Return the (X, Y) coordinate for the center point of the cell that contains the specified text.  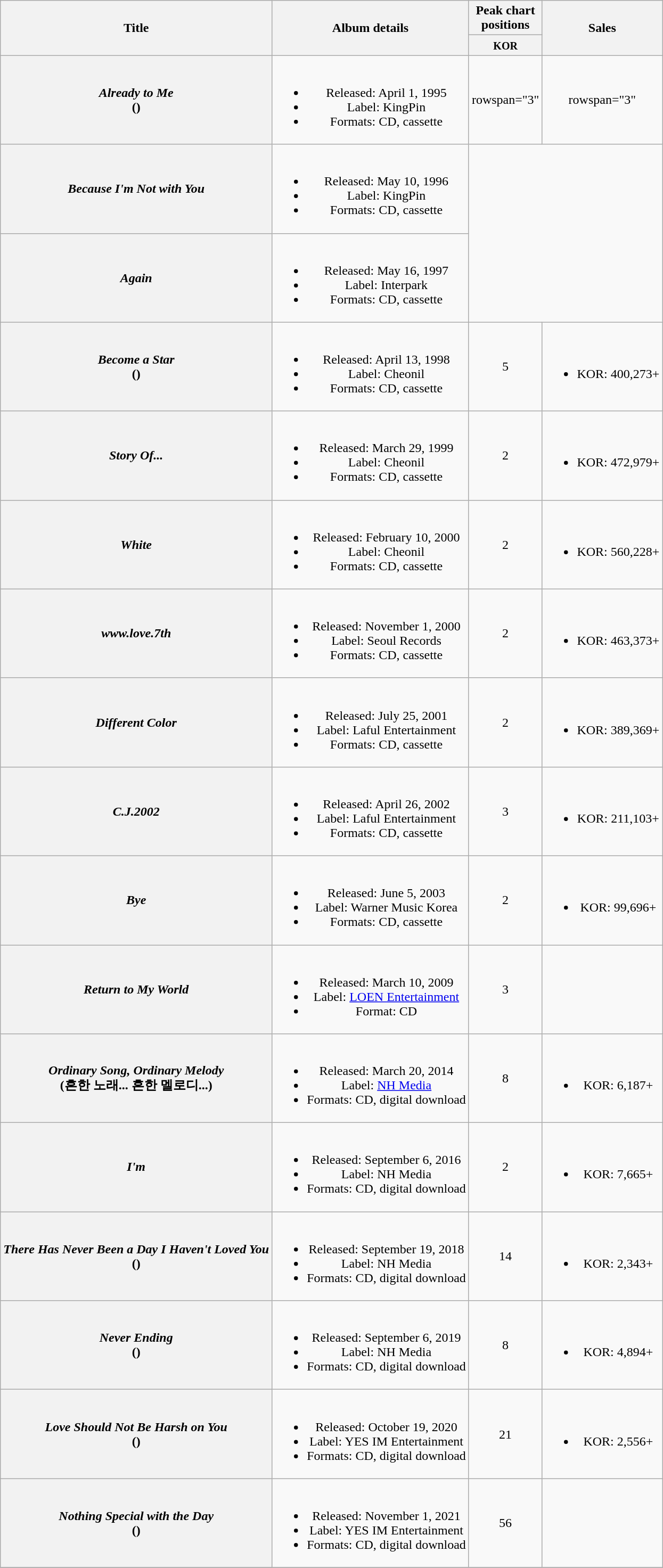
56 (505, 1523)
Ordinary Song, Ordinary Melody(흔한 노래... 흔한 멜로디...) (136, 1079)
Return to My World (136, 989)
Released: September 19, 2018Label: NH MediaFormats: CD, digital download (371, 1257)
Album details (371, 28)
KOR: 472,979+ (602, 456)
Released: November 1, 2000Label: Seoul RecordsFormats: CD, cassette (371, 634)
Released: March 10, 2009Label: LOEN EntertainmentFormat: CD (371, 989)
Released: April 13, 1998Label: CheonilFormats: CD, cassette (371, 366)
Released: September 6, 2016Label: NH MediaFormats: CD, digital download (371, 1167)
Released: June 5, 2003Label: Warner Music KoreaFormats: CD, cassette (371, 900)
There Has Never Been a Day I Haven't Loved You() (136, 1257)
Story Of... (136, 456)
White (136, 544)
Again (136, 278)
KOR: 389,369+ (602, 722)
Title (136, 28)
Because I'm Not with You (136, 188)
Released: April 26, 2002Label: Laful EntertainmentFormats: CD, cassette (371, 811)
5 (505, 366)
Different Color (136, 722)
Released: March 29, 1999Label: CheonilFormats: CD, cassette (371, 456)
Released: November 1, 2021Label: YES IM EntertainmentFormats: CD, digital download (371, 1523)
www.love.7th (136, 634)
Already to Me() (136, 100)
KOR: 2,556+ (602, 1434)
Love Should Not Be Harsh on You() (136, 1434)
KOR: 99,696+ (602, 900)
Bye (136, 900)
Nothing Special with the Day() (136, 1523)
14 (505, 1257)
KOR: 463,373+ (602, 634)
Released: March 20, 2014Label: NH MediaFormats: CD, digital download (371, 1079)
Released: February 10, 2000Label: CheonilFormats: CD, cassette (371, 544)
Released: May 16, 1997Label: InterparkFormats: CD, cassette (371, 278)
KOR: 211,103+ (602, 811)
21 (505, 1434)
Released: October 19, 2020Label: YES IM EntertainmentFormats: CD, digital download (371, 1434)
KOR: 6,187+ (602, 1079)
I'm (136, 1167)
KOR: 7,665+ (602, 1167)
KOR: 2,343+ (602, 1257)
Released: May 10, 1996Label: KingPinFormats: CD, cassette (371, 188)
KOR: 400,273+ (602, 366)
Released: September 6, 2019Label: NH MediaFormats: CD, digital download (371, 1345)
KOR (505, 45)
KOR: 4,894+ (602, 1345)
Peak chart positions (505, 18)
Sales (602, 28)
Become a Star() (136, 366)
Released: July 25, 2001Label: Laful EntertainmentFormats: CD, cassette (371, 722)
Released: April 1, 1995Label: KingPinFormats: CD, cassette (371, 100)
KOR: 560,228+ (602, 544)
Never Ending() (136, 1345)
C.J.2002 (136, 811)
